Scan for the cell matching the given text and deliver its (X, Y) coordinate at center. 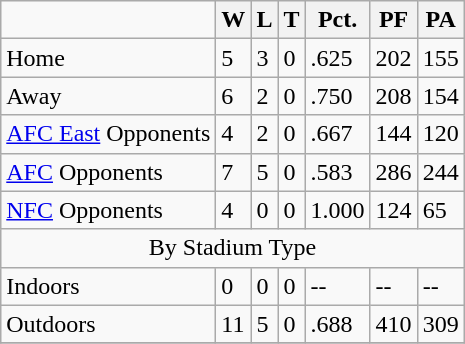
120 (440, 134)
286 (394, 172)
Outdoors (108, 324)
Home (108, 58)
By Stadium Type (232, 248)
Pct. (338, 20)
PA (440, 20)
AFC East Opponents (108, 134)
3 (264, 58)
W (234, 20)
.625 (338, 58)
.750 (338, 96)
L (264, 20)
208 (394, 96)
144 (394, 134)
11 (234, 324)
124 (394, 210)
309 (440, 324)
65 (440, 210)
.583 (338, 172)
.667 (338, 134)
NFC Opponents (108, 210)
202 (394, 58)
.688 (338, 324)
Indoors (108, 286)
244 (440, 172)
T (292, 20)
PF (394, 20)
7 (234, 172)
155 (440, 58)
1.000 (338, 210)
AFC Opponents (108, 172)
Away (108, 96)
410 (394, 324)
6 (234, 96)
154 (440, 96)
